For the text-containing cell, return its midpoint in [X, Y] coordinate format. 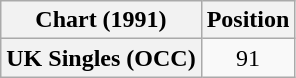
Chart (1991) [101, 20]
UK Singles (OCC) [101, 58]
91 [248, 58]
Position [248, 20]
